Detect which cell encompasses the target text, then output its [x, y] center coordinate. 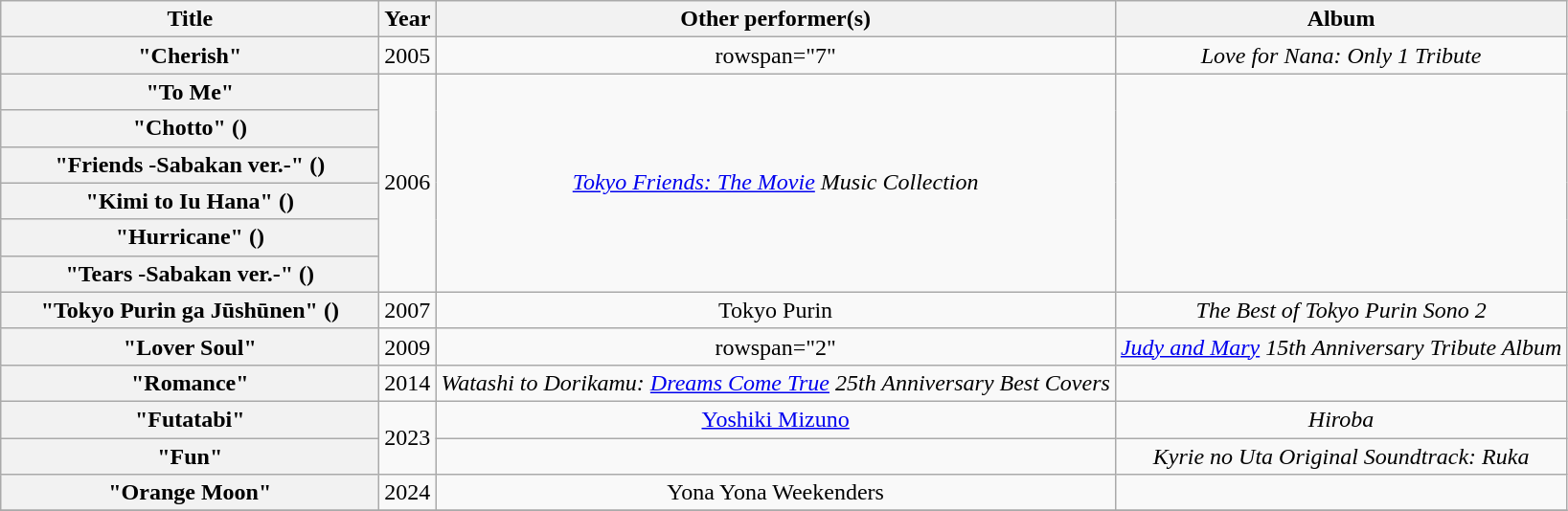
2009 [408, 346]
2007 [408, 310]
"Fun" [190, 456]
rowspan="2" [776, 346]
2005 [408, 56]
"Romance" [190, 383]
"Lover Soul" [190, 346]
2006 [408, 183]
Yona Yona Weekenders [776, 493]
Yoshiki Mizuno [776, 419]
"Tears -Sabakan ver.-" () [190, 274]
Album [1341, 19]
"Orange Moon" [190, 493]
Kyrie no Uta Original Soundtrack: Ruka [1341, 456]
Tokyo Purin [776, 310]
"Futatabi" [190, 419]
Tokyo Friends: The Movie Music Collection [776, 183]
"Friends -Sabakan ver.-" () [190, 165]
Year [408, 19]
The Best of Tokyo Purin Sono 2 [1341, 310]
2014 [408, 383]
"Kimi to Iu Hana" () [190, 201]
Judy and Mary 15th Anniversary Tribute Album [1341, 346]
2024 [408, 493]
"Cherish" [190, 56]
"Tokyo Purin ga Jūshūnen" () [190, 310]
2023 [408, 437]
"Hurricane" () [190, 237]
Watashi to Dorikamu: Dreams Come True 25th Anniversary Best Covers [776, 383]
Love for Nana: Only 1 Tribute [1341, 56]
rowspan="7" [776, 56]
Other performer(s) [776, 19]
"Chotto" () [190, 128]
Title [190, 19]
Hiroba [1341, 419]
"To Me" [190, 92]
